Find where the given text appears and provide that cell's center as (X, Y) coordinate. 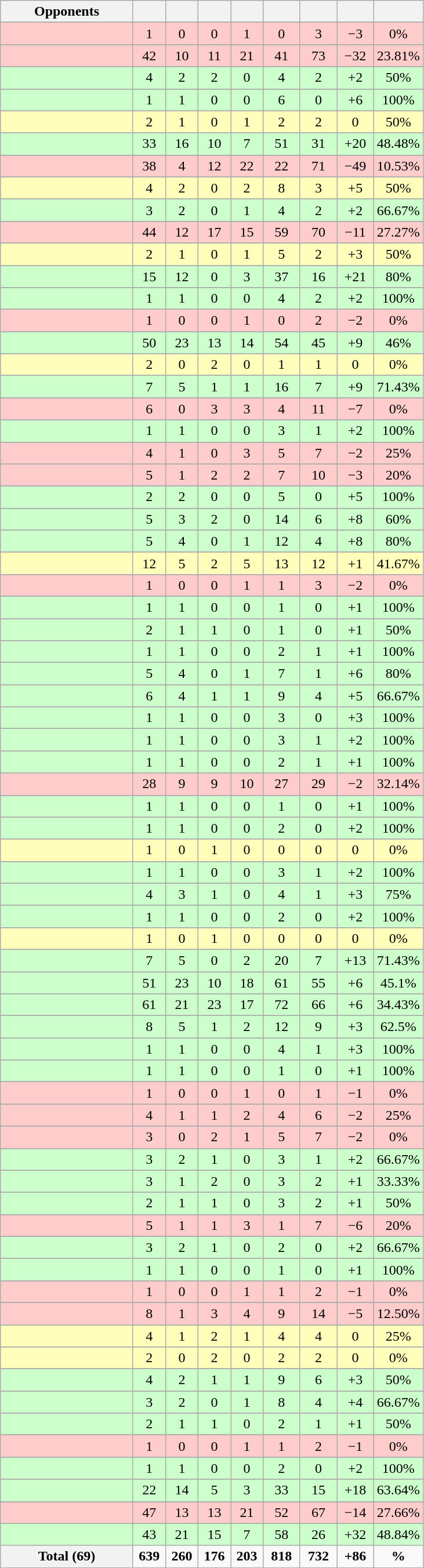
+86 (356, 1556)
50 (149, 343)
31 (318, 144)
27.66% (398, 1512)
48.84% (398, 1534)
−14 (356, 1512)
44 (149, 232)
32.14% (398, 784)
18 (247, 983)
+13 (356, 960)
42 (149, 56)
41 (282, 56)
−5 (356, 1313)
−6 (356, 1225)
−7 (356, 409)
38 (149, 166)
% (398, 1556)
12.50% (398, 1313)
27.27% (398, 232)
58 (282, 1534)
29 (318, 784)
203 (247, 1556)
+4 (356, 1402)
732 (318, 1556)
66 (318, 1005)
818 (282, 1556)
23.81% (398, 56)
71 (318, 166)
59 (282, 232)
28 (149, 784)
62.5% (398, 1027)
48.48% (398, 144)
63.64% (398, 1490)
176 (214, 1556)
260 (182, 1556)
67 (318, 1512)
33.33% (398, 1181)
70 (318, 232)
43 (149, 1534)
Opponents (67, 12)
55 (318, 983)
52 (282, 1512)
−32 (356, 56)
+20 (356, 144)
−49 (356, 166)
34.43% (398, 1005)
46% (398, 343)
45 (318, 343)
72 (282, 1005)
20 (282, 960)
Total (69) (67, 1556)
47 (149, 1512)
+32 (356, 1534)
+18 (356, 1490)
639 (149, 1556)
+21 (356, 277)
37 (282, 277)
41.67% (398, 563)
45.1% (398, 983)
60% (398, 519)
54 (282, 343)
−11 (356, 232)
75% (398, 894)
26 (318, 1534)
73 (318, 56)
27 (282, 784)
10.53% (398, 166)
